Extract the [x, y] coordinate from the center of the cell holding the provided text.  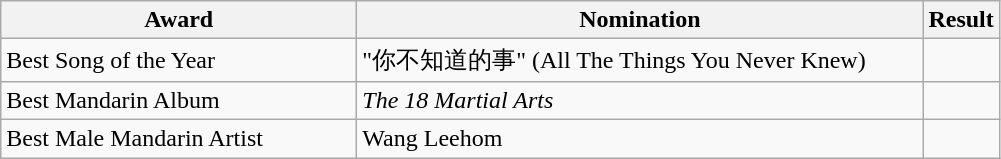
Award [179, 20]
"你不知道的事" (All The Things You Never Knew) [640, 60]
Result [961, 20]
Nomination [640, 20]
Best Mandarin Album [179, 100]
Best Male Mandarin Artist [179, 138]
The 18 Martial Arts [640, 100]
Best Song of the Year [179, 60]
Wang Leehom [640, 138]
